For the text-containing cell, return its midpoint in (X, Y) coordinate format. 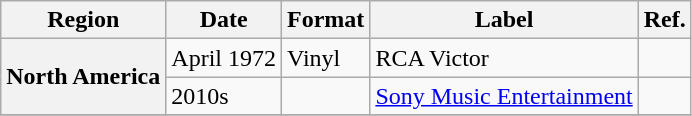
RCA Victor (504, 58)
North America (84, 77)
2010s (224, 96)
Format (326, 20)
Sony Music Entertainment (504, 96)
Region (84, 20)
Label (504, 20)
Date (224, 20)
Ref. (664, 20)
April 1972 (224, 58)
Vinyl (326, 58)
